Extract the (X, Y) coordinate from the center of the cell holding the provided text.  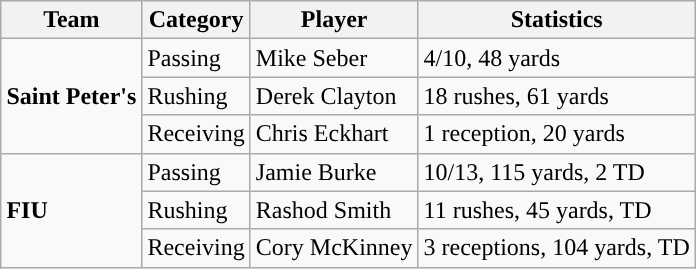
Team (72, 20)
Player (334, 20)
3 receptions, 104 yards, TD (556, 248)
Statistics (556, 20)
Rashod Smith (334, 210)
Category (196, 20)
10/13, 115 yards, 2 TD (556, 172)
18 rushes, 61 yards (556, 96)
Chris Eckhart (334, 134)
Derek Clayton (334, 96)
4/10, 48 yards (556, 58)
1 reception, 20 yards (556, 134)
Saint Peter's (72, 96)
FIU (72, 210)
Mike Seber (334, 58)
Jamie Burke (334, 172)
11 rushes, 45 yards, TD (556, 210)
Cory McKinney (334, 248)
